Determine the (X, Y) coordinate at the center of the cell enclosing the given text.  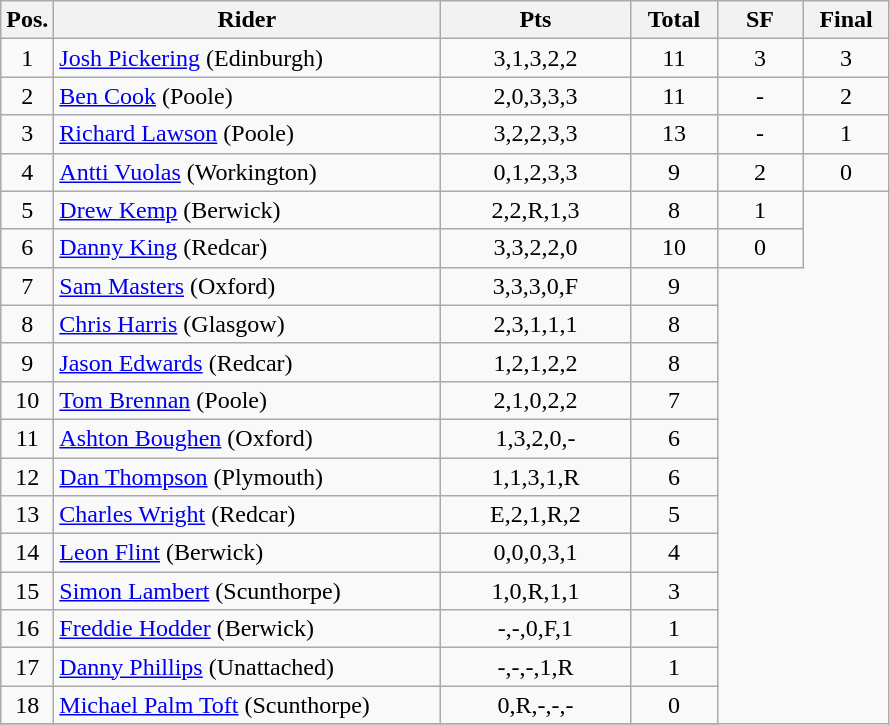
SF (760, 20)
1,3,2,0,- (536, 438)
3,2,2,3,3 (536, 134)
Jason Edwards (Redcar) (247, 362)
1,0,R,1,1 (536, 591)
Dan Thompson (Plymouth) (247, 477)
1,2,1,2,2 (536, 362)
3,1,3,2,2 (536, 58)
0,0,0,3,1 (536, 553)
2,0,3,3,3 (536, 96)
2,3,1,1,1 (536, 324)
0,1,2,3,3 (536, 172)
Josh Pickering (Edinburgh) (247, 58)
0,R,-,-,- (536, 705)
-,-,0,F,1 (536, 629)
Danny Phillips (Unattached) (247, 667)
Freddie Hodder (Berwick) (247, 629)
Charles Wright (Redcar) (247, 515)
Ashton Boughen (Oxford) (247, 438)
E,2,1,R,2 (536, 515)
Total (674, 20)
Final (846, 20)
2,1,0,2,2 (536, 400)
Simon Lambert (Scunthorpe) (247, 591)
12 (28, 477)
Pos. (28, 20)
Leon Flint (Berwick) (247, 553)
Danny King (Redcar) (247, 248)
Michael Palm Toft (Scunthorpe) (247, 705)
Tom Brennan (Poole) (247, 400)
3,3,3,0,F (536, 286)
-,-,-,1,R (536, 667)
Pts (536, 20)
Drew Kemp (Berwick) (247, 210)
Antti Vuolas (Workington) (247, 172)
Chris Harris (Glasgow) (247, 324)
Ben Cook (Poole) (247, 96)
3,3,2,2,0 (536, 248)
14 (28, 553)
18 (28, 705)
Rider (247, 20)
Richard Lawson (Poole) (247, 134)
16 (28, 629)
17 (28, 667)
15 (28, 591)
Sam Masters (Oxford) (247, 286)
2,2,R,1,3 (536, 210)
1,1,3,1,R (536, 477)
